For the text-containing cell, return its midpoint in (X, Y) coordinate format. 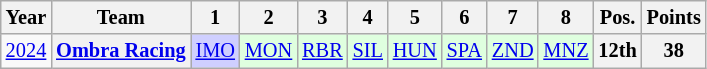
MNZ (566, 51)
1 (216, 17)
2024 (26, 51)
2 (268, 17)
MON (268, 51)
SIL (368, 51)
RBR (322, 51)
4 (368, 17)
12th (617, 51)
38 (674, 51)
Year (26, 17)
HUN (415, 51)
8 (566, 17)
Team (120, 17)
Ombra Racing (120, 51)
Pos. (617, 17)
6 (464, 17)
7 (513, 17)
ZND (513, 51)
IMO (216, 51)
SPA (464, 51)
Points (674, 17)
3 (322, 17)
5 (415, 17)
